Scan for the cell matching the given text and deliver its [X, Y] coordinate at center. 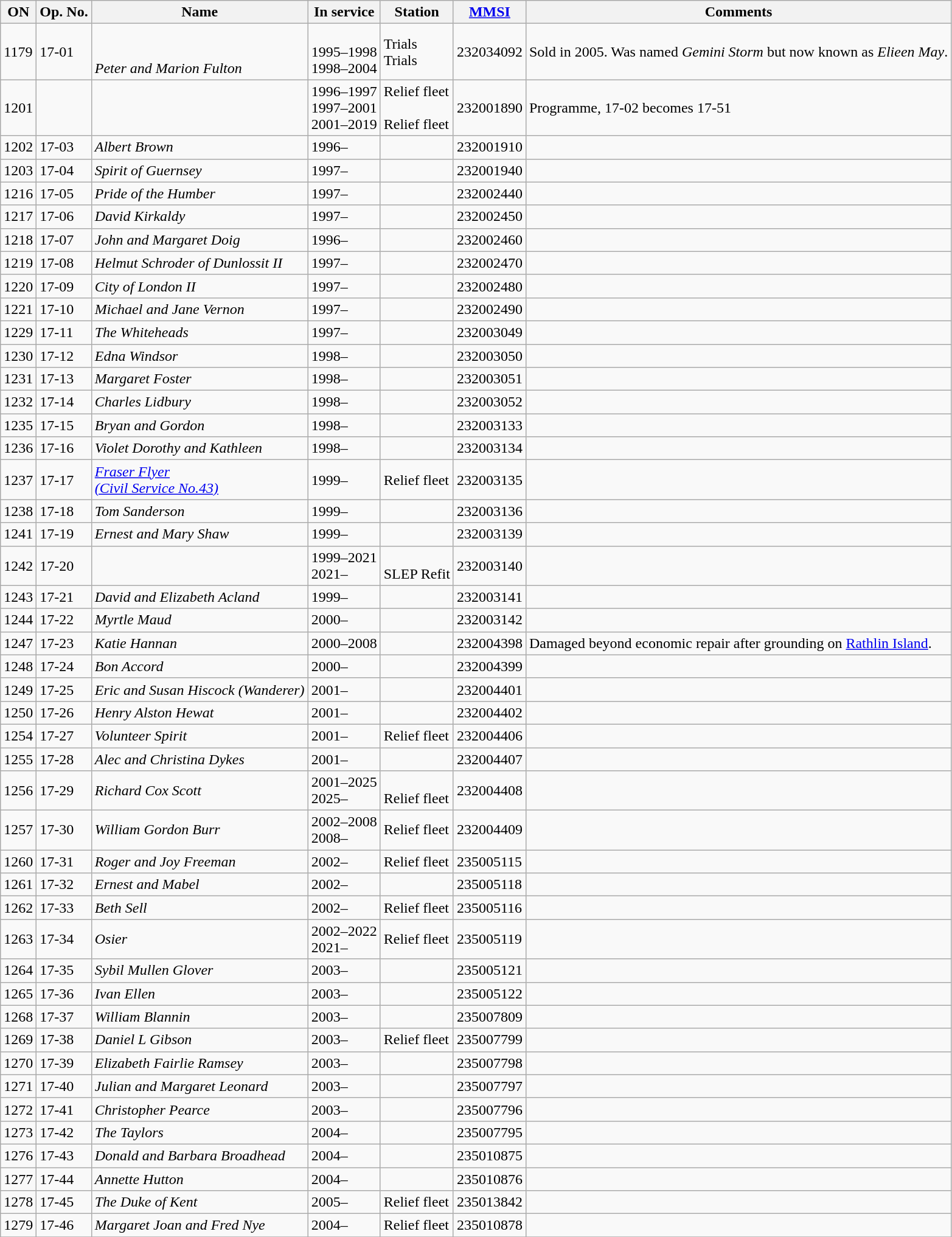
17-44 [64, 1179]
1273 [18, 1132]
Julian and Margaret Leonard [200, 1086]
Ernest and Mary Shaw [200, 534]
Pride of the Humber [200, 193]
1242 [18, 566]
Henry Alston Hewat [200, 713]
1218 [18, 240]
232004401 [489, 689]
1216 [18, 193]
Bryan and Gordon [200, 425]
1995–19981998–2004 [344, 52]
Relief fleetRelief fleet [417, 108]
232034092 [489, 52]
Sybil Mullen Glover [200, 970]
Osier [200, 939]
232003136 [489, 511]
235005115 [489, 862]
232003141 [489, 597]
Tom Sanderson [200, 511]
Alec and Christina Dykes [200, 759]
2002–20222021– [344, 939]
17-07 [64, 240]
232003051 [489, 379]
232003050 [489, 356]
1276 [18, 1155]
17-06 [64, 217]
232003052 [489, 402]
1237 [18, 479]
Beth Sell [200, 908]
1241 [18, 534]
232004399 [489, 666]
17-21 [64, 597]
1278 [18, 1202]
17-09 [64, 286]
Op. No. [64, 12]
William Blannin [200, 1017]
1263 [18, 939]
17-42 [64, 1132]
1238 [18, 511]
Bon Accord [200, 666]
17-32 [64, 885]
235007795 [489, 1132]
The Duke of Kent [200, 1202]
Roger and Joy Freeman [200, 862]
In service [344, 12]
1279 [18, 1225]
232002490 [489, 309]
1243 [18, 597]
1255 [18, 759]
17-17 [64, 479]
232004402 [489, 713]
1236 [18, 448]
17-26 [64, 713]
232004398 [489, 643]
Daniel L Gibson [200, 1040]
1257 [18, 830]
17-34 [64, 939]
Comments [738, 12]
1232 [18, 402]
Eric and Susan Hiscock (Wanderer) [200, 689]
232003134 [489, 448]
The Taylors [200, 1132]
Annette Hutton [200, 1179]
232001890 [489, 108]
2000–2008 [344, 643]
1203 [18, 170]
1231 [18, 379]
Donald and Barbara Broadhead [200, 1155]
Name [200, 12]
Charles Lidbury [200, 402]
232002460 [489, 240]
17-30 [64, 830]
17-01 [64, 52]
232003135 [489, 479]
232003139 [489, 534]
17-27 [64, 736]
232003049 [489, 332]
Peter and Marion Fulton [200, 52]
David and Elizabeth Acland [200, 597]
235010875 [489, 1155]
232002440 [489, 193]
Volunteer Spirit [200, 736]
David Kirkaldy [200, 217]
232003142 [489, 620]
232004406 [489, 736]
232002450 [489, 217]
17-25 [64, 689]
Spirit of Guernsey [200, 170]
17-38 [64, 1040]
17-24 [64, 666]
William Gordon Burr [200, 830]
Programme, 17-02 becomes 17-51 [738, 108]
17-46 [64, 1225]
17-08 [64, 263]
Edna Windsor [200, 356]
17-35 [64, 970]
235005121 [489, 970]
232004408 [489, 791]
1250 [18, 713]
235005118 [489, 885]
1261 [18, 885]
The Whiteheads [200, 332]
1996–19971997–20012001–2019 [344, 108]
1277 [18, 1179]
2001–20252025– [344, 791]
17-04 [64, 170]
Fraser Flyer(Civil Service No.43) [200, 479]
Margaret Foster [200, 379]
17-15 [64, 425]
17-36 [64, 994]
1230 [18, 356]
232003133 [489, 425]
Ivan Ellen [200, 994]
1270 [18, 1063]
Ernest and Mabel [200, 885]
John and Margaret Doig [200, 240]
232004409 [489, 830]
17-37 [64, 1017]
City of London II [200, 286]
Albert Brown [200, 147]
1271 [18, 1086]
17-31 [64, 862]
Damaged beyond economic repair after grounding on Rathlin Island. [738, 643]
1256 [18, 791]
TrialsTrials [417, 52]
232004407 [489, 759]
Sold in 2005. Was named Gemini Storm but now known as Elieen May. [738, 52]
1254 [18, 736]
MMSI [489, 12]
17-05 [64, 193]
235013842 [489, 1202]
1235 [18, 425]
Elizabeth Fairlie Ramsey [200, 1063]
232001910 [489, 147]
235010878 [489, 1225]
1229 [18, 332]
1268 [18, 1017]
17-19 [64, 534]
Christopher Pearce [200, 1109]
235005119 [489, 939]
17-33 [64, 908]
1221 [18, 309]
Helmut Schroder of Dunlossit II [200, 263]
2002–20082008– [344, 830]
1217 [18, 217]
1244 [18, 620]
235007796 [489, 1109]
2005– [344, 1202]
1260 [18, 862]
232003140 [489, 566]
17-16 [64, 448]
17-11 [64, 332]
17-03 [64, 147]
235005122 [489, 994]
1265 [18, 994]
1999–20212021– [344, 566]
235005116 [489, 908]
1247 [18, 643]
1220 [18, 286]
232002470 [489, 263]
Richard Cox Scott [200, 791]
Margaret Joan and Fred Nye [200, 1225]
1264 [18, 970]
17-41 [64, 1109]
17-45 [64, 1202]
SLEP Refit [417, 566]
Katie Hannan [200, 643]
17-18 [64, 511]
232002480 [489, 286]
1219 [18, 263]
1269 [18, 1040]
17-28 [64, 759]
1201 [18, 108]
17-43 [64, 1155]
17-13 [64, 379]
17-20 [64, 566]
17-22 [64, 620]
Station [417, 12]
ON [18, 12]
1248 [18, 666]
235007797 [489, 1086]
1262 [18, 908]
17-10 [64, 309]
17-29 [64, 791]
Michael and Jane Vernon [200, 309]
235007798 [489, 1063]
17-39 [64, 1063]
17-12 [64, 356]
17-23 [64, 643]
232001940 [489, 170]
1272 [18, 1109]
17-40 [64, 1086]
17-14 [64, 402]
Violet Dorothy and Kathleen [200, 448]
1179 [18, 52]
235010876 [489, 1179]
235007809 [489, 1017]
1202 [18, 147]
235007799 [489, 1040]
Myrtle Maud [200, 620]
1249 [18, 689]
